Return (x, y) of the center of cell containing provided text 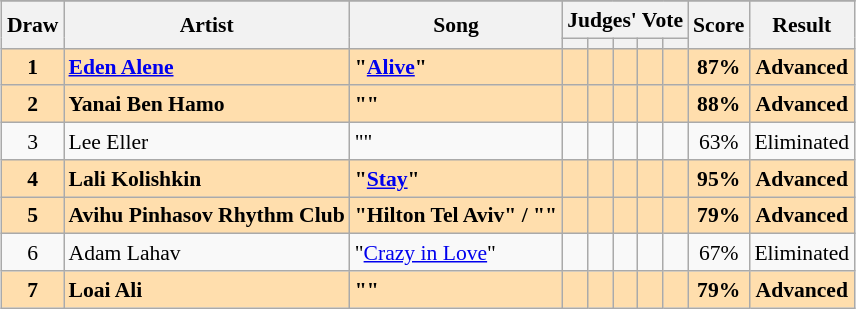
95% (718, 178)
Lee Eller (207, 142)
7 (33, 290)
4 (33, 178)
Adam Lahav (207, 252)
5 (33, 216)
"Crazy in Love" (456, 252)
Judges' Vote (625, 20)
2 (33, 104)
Song (456, 24)
"Stay" (456, 178)
6 (33, 252)
"Hilton Tel Aviv" / "" (456, 216)
Yanai Ben Hamo (207, 104)
Result (802, 24)
87% (718, 66)
67% (718, 252)
3 (33, 142)
Lali Kolishkin (207, 178)
"Alive" (456, 66)
1 (33, 66)
Artist (207, 24)
Score (718, 24)
Draw (33, 24)
Eden Alene (207, 66)
Loai Ali (207, 290)
88% (718, 104)
Avihu Pinhasov Rhythm Club (207, 216)
63% (718, 142)
